Return [x, y] of the center of cell containing provided text 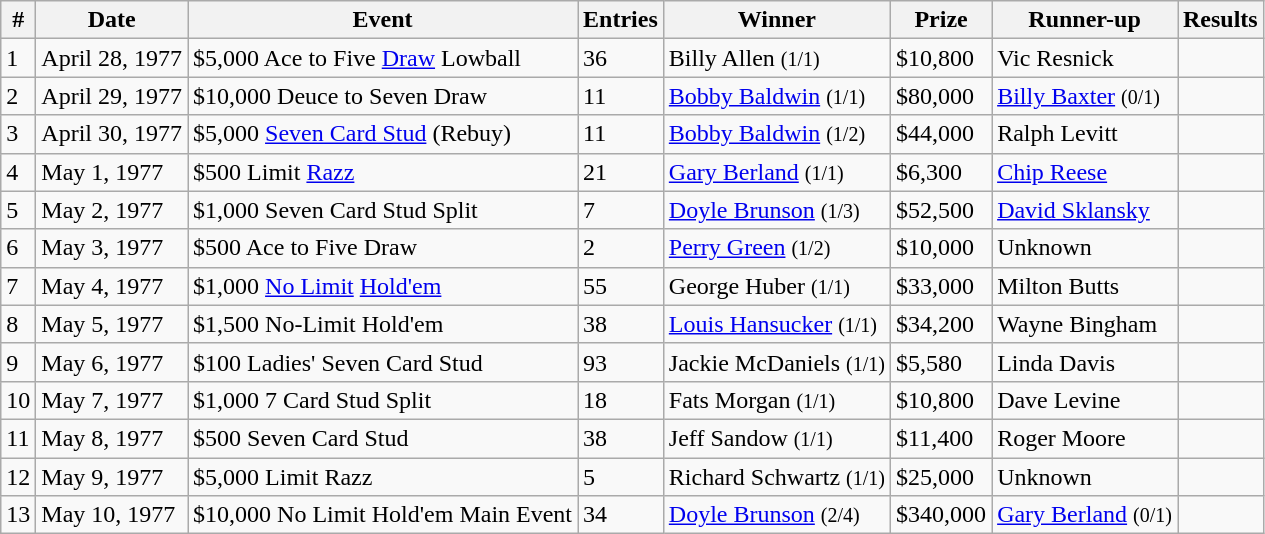
10 [18, 400]
$5,580 [942, 362]
$34,200 [942, 324]
May 10, 1977 [112, 515]
Perry Green (1/2) [776, 248]
$5,000 Ace to Five Draw Lowball [383, 58]
May 9, 1977 [112, 477]
6 [18, 248]
Linda Davis [1085, 362]
$500 Seven Card Stud [383, 438]
Doyle Brunson (1/3) [776, 210]
$1,000 Seven Card Stud Split [383, 210]
$10,000 [942, 248]
Richard Schwartz (1/1) [776, 477]
$340,000 [942, 515]
$5,000 Seven Card Stud (Rebuy) [383, 134]
55 [621, 286]
May 2, 1977 [112, 210]
$1,000 No Limit Hold'em [383, 286]
$10,000 No Limit Hold'em Main Event [383, 515]
$52,500 [942, 210]
36 [621, 58]
# [18, 20]
$500 Limit Razz [383, 172]
Jeff Sandow (1/1) [776, 438]
$6,300 [942, 172]
$100 Ladies' Seven Card Stud [383, 362]
Jackie McDaniels (1/1) [776, 362]
18 [621, 400]
Louis Hansucker (1/1) [776, 324]
Vic Resnick [1085, 58]
Dave Levine [1085, 400]
Wayne Bingham [1085, 324]
Bobby Baldwin (1/1) [776, 96]
May 4, 1977 [112, 286]
May 3, 1977 [112, 248]
$500 Ace to Five Draw [383, 248]
Ralph Levitt [1085, 134]
Runner-up [1085, 20]
Milton Butts [1085, 286]
Fats Morgan (1/1) [776, 400]
May 5, 1977 [112, 324]
$10,000 Deuce to Seven Draw [383, 96]
8 [18, 324]
4 [18, 172]
Entries [621, 20]
April 28, 1977 [112, 58]
April 29, 1977 [112, 96]
34 [621, 515]
May 8, 1977 [112, 438]
Bobby Baldwin (1/2) [776, 134]
3 [18, 134]
Prize [942, 20]
1 [18, 58]
Doyle Brunson (2/4) [776, 515]
May 7, 1977 [112, 400]
Date [112, 20]
George Huber (1/1) [776, 286]
$33,000 [942, 286]
Chip Reese [1085, 172]
David Sklansky [1085, 210]
93 [621, 362]
13 [18, 515]
Gary Berland (1/1) [776, 172]
$5,000 Limit Razz [383, 477]
21 [621, 172]
$25,000 [942, 477]
Billy Baxter (0/1) [1085, 96]
Results [1221, 20]
$1,500 No-Limit Hold'em [383, 324]
Winner [776, 20]
$44,000 [942, 134]
May 6, 1977 [112, 362]
Gary Berland (0/1) [1085, 515]
$1,000 7 Card Stud Split [383, 400]
$80,000 [942, 96]
Event [383, 20]
$11,400 [942, 438]
12 [18, 477]
Billy Allen (1/1) [776, 58]
April 30, 1977 [112, 134]
May 1, 1977 [112, 172]
Roger Moore [1085, 438]
9 [18, 362]
